Provide the [x, y] coordinate of the cell's center where the given text is located.  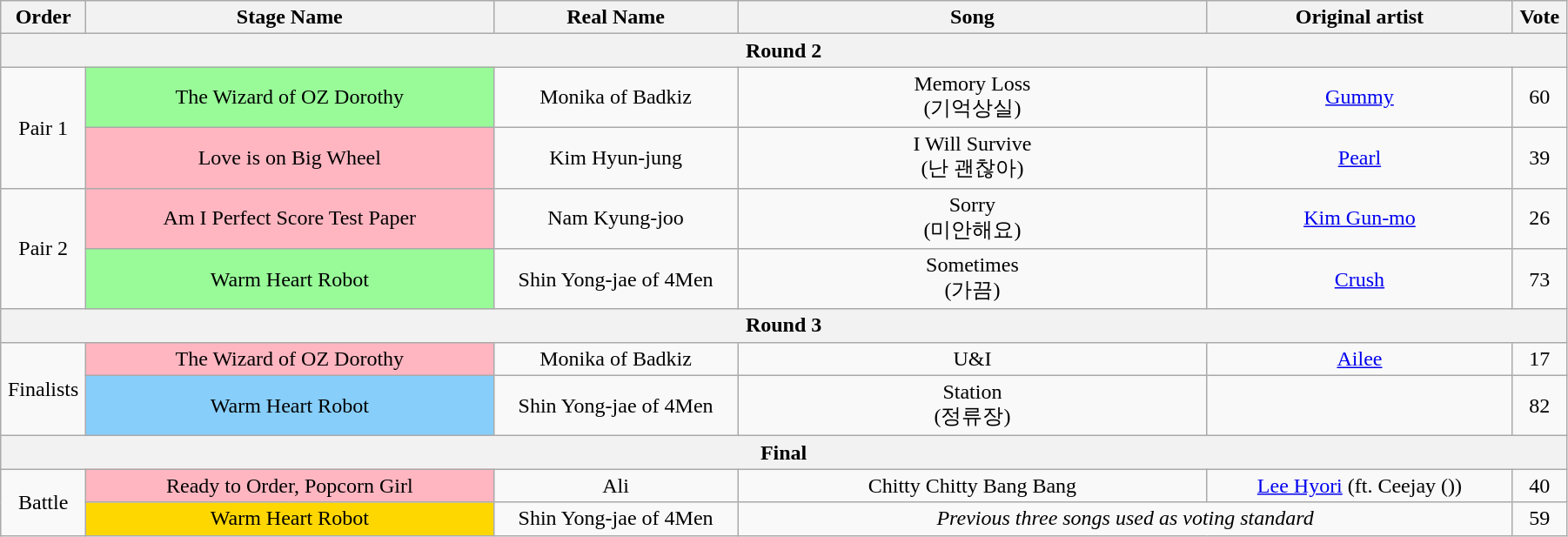
Finalists [44, 389]
Ailee [1359, 359]
Sometimes(가끔) [973, 279]
Ready to Order, Popcorn Girl [290, 486]
26 [1539, 218]
I Will Survive(난 괜찮아) [973, 158]
Kim Gun-mo [1359, 218]
17 [1539, 359]
73 [1539, 279]
Crush [1359, 279]
82 [1539, 406]
Chitty Chitty Bang Bang [973, 486]
59 [1539, 519]
Round 2 [784, 50]
Original artist [1359, 17]
Previous three songs used as voting standard [1125, 519]
Round 3 [784, 326]
60 [1539, 97]
Lee Hyori (ft. Ceejay ()) [1359, 486]
Vote [1539, 17]
Love is on Big Wheel [290, 158]
Order [44, 17]
Kim Hyun-jung [616, 158]
Pearl [1359, 158]
Memory Loss(기억상실) [973, 97]
Pair 2 [44, 249]
Battle [44, 502]
Real Name [616, 17]
Pair 1 [44, 127]
Final [784, 453]
Stage Name [290, 17]
Nam Kyung-joo [616, 218]
Sorry(미안해요) [973, 218]
Song [973, 17]
Ali [616, 486]
Station(정류장) [973, 406]
40 [1539, 486]
39 [1539, 158]
Gummy [1359, 97]
Am I Perfect Score Test Paper [290, 218]
U&I [973, 359]
